Identify which cell holds the provided text, then report its (X, Y) central coordinate. 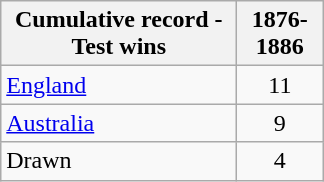
England (119, 85)
Drawn (119, 161)
Cumulative record - Test wins (119, 34)
1876-1886 (280, 34)
9 (280, 123)
4 (280, 161)
11 (280, 85)
Australia (119, 123)
